Identify which cell holds the provided text, then report its (X, Y) central coordinate. 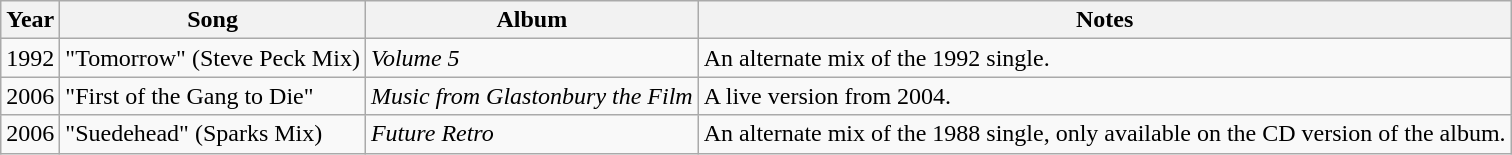
An alternate mix of the 1992 single. (1104, 58)
Music from Glastonbury the Film (532, 96)
"Suedehead" (Sparks Mix) (213, 134)
An alternate mix of the 1988 single, only available on the CD version of the album. (1104, 134)
Notes (1104, 20)
Song (213, 20)
Album (532, 20)
Volume 5 (532, 58)
"First of the Gang to Die" (213, 96)
"Tomorrow" (Steve Peck Mix) (213, 58)
Year (30, 20)
Future Retro (532, 134)
A live version from 2004. (1104, 96)
1992 (30, 58)
